Pinpoint the cell where the given text exists, returning its (X, Y) midpoint coordinate. 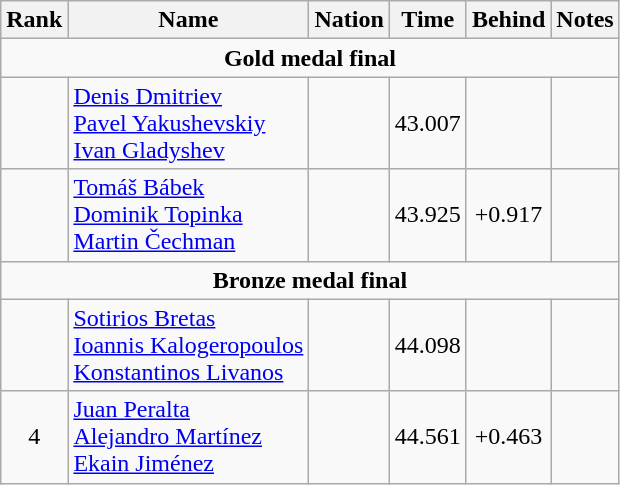
4 (34, 437)
Time (428, 20)
Tomáš BábekDominik TopinkaMartin Čechman (188, 215)
Juan PeraltaAlejandro MartínezEkain Jiménez (188, 437)
+0.463 (508, 437)
Sotirios BretasIoannis KalogeropoulosKonstantinos Livanos (188, 345)
Gold medal final (310, 58)
Denis DmitrievPavel YakushevskiyIvan Gladyshev (188, 123)
+0.917 (508, 215)
44.561 (428, 437)
Behind (508, 20)
44.098 (428, 345)
Nation (349, 20)
Bronze medal final (310, 280)
Name (188, 20)
Notes (585, 20)
43.925 (428, 215)
Rank (34, 20)
43.007 (428, 123)
